Identify which cell holds the provided text, then report its (x, y) central coordinate. 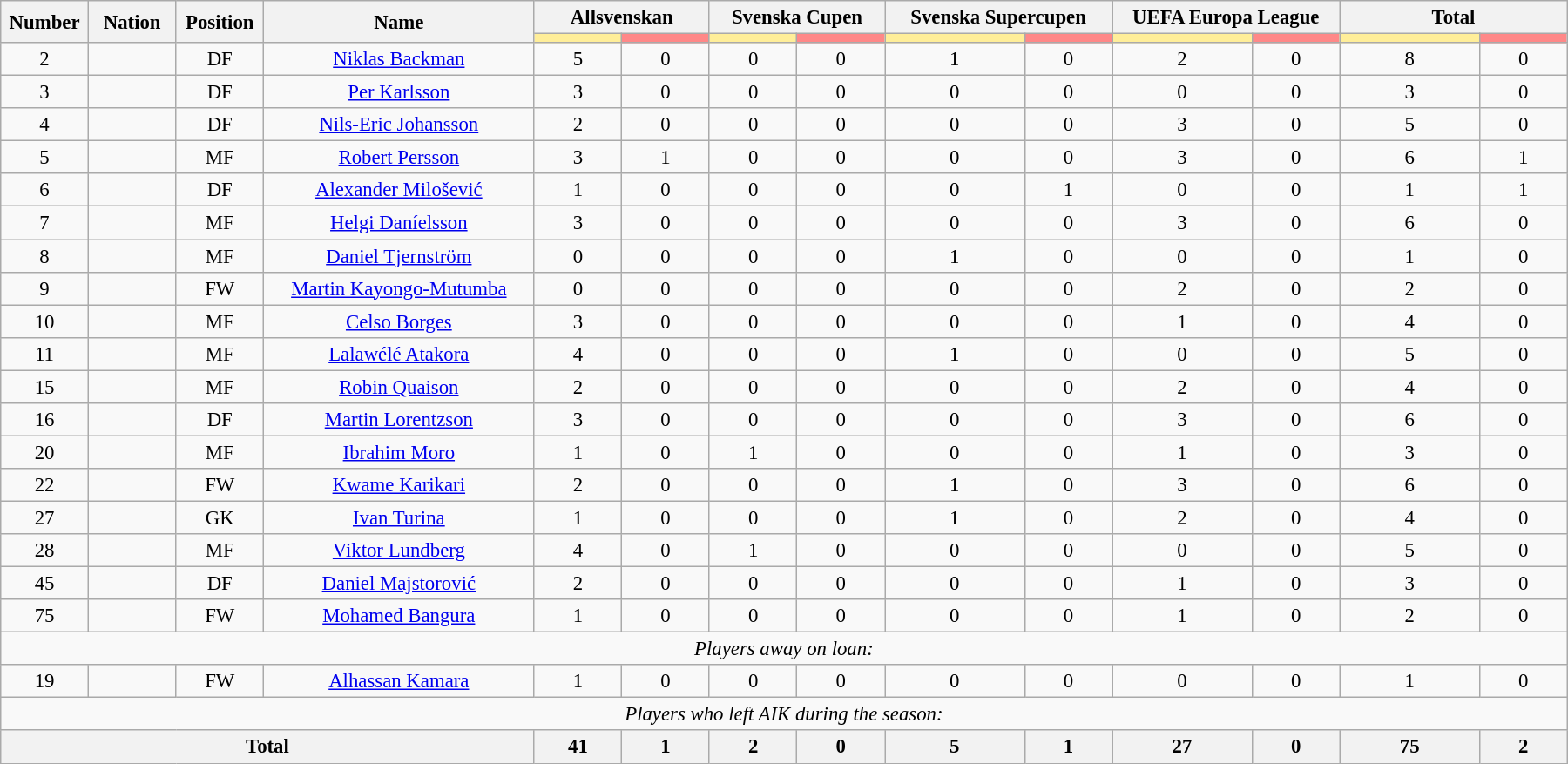
19 (45, 681)
Players who left AIK during the season: (784, 714)
Robin Quaison (399, 387)
Nils-Eric Johansson (399, 125)
20 (45, 452)
Martin Lorentzson (399, 420)
Viktor Lundberg (399, 551)
Svenska Supercupen (998, 17)
16 (45, 420)
Daniel Majstorović (399, 584)
Players away on loan: (784, 649)
Number (45, 22)
Daniel Tjernström (399, 256)
Helgi Daníelsson (399, 223)
Ivan Turina (399, 517)
Celso Borges (399, 321)
22 (45, 485)
Martin Kayongo-Mutumba (399, 288)
Robert Persson (399, 158)
Name (399, 22)
15 (45, 387)
10 (45, 321)
Mohamed Bangura (399, 616)
Position (220, 22)
Per Karlsson (399, 92)
7 (45, 223)
Alhassan Kamara (399, 681)
Svenska Cupen (796, 17)
41 (578, 747)
Lalawélé Atakora (399, 354)
Kwame Karikari (399, 485)
Allsvenskan (622, 17)
Alexander Milošević (399, 191)
Niklas Backman (399, 59)
UEFA Europa League (1227, 17)
Ibrahim Moro (399, 452)
11 (45, 354)
9 (45, 288)
Nation (132, 22)
GK (220, 517)
45 (45, 584)
28 (45, 551)
